Identify which cell holds the provided text, then report its (x, y) central coordinate. 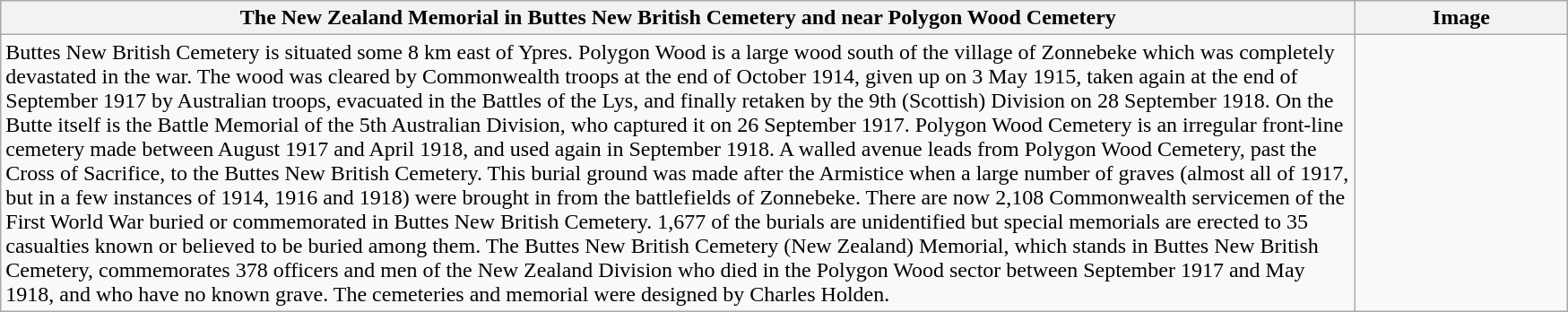
Image (1461, 18)
The New Zealand Memorial in Buttes New British Cemetery and near Polygon Wood Cemetery (678, 18)
